Extract the (x, y) coordinate from the center of the cell holding the provided text.  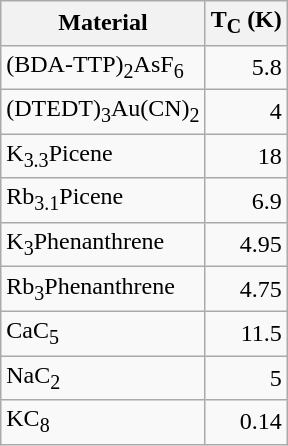
KC8 (103, 422)
(BDA-TTP)2AsF6 (103, 67)
4.95 (246, 244)
Material (103, 23)
TC (K) (246, 23)
5 (246, 378)
Rb3.1Picene (103, 200)
4.75 (246, 289)
CaC5 (103, 333)
NaC2 (103, 378)
(DTEDT)3Au(CN)2 (103, 111)
K3Phenanthrene (103, 244)
Rb3Phenanthrene (103, 289)
0.14 (246, 422)
6.9 (246, 200)
5.8 (246, 67)
18 (246, 156)
11.5 (246, 333)
K3.3Picene (103, 156)
4 (246, 111)
